Extract the [X, Y] coordinate from the center of the cell holding the provided text.  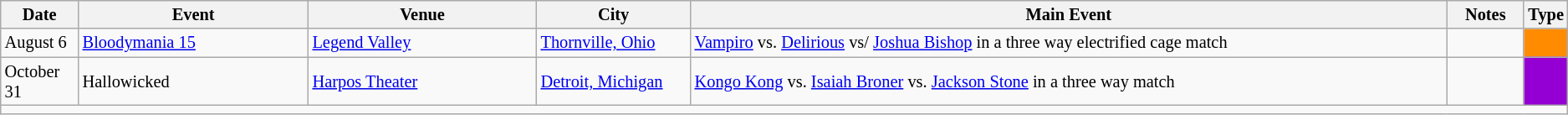
August 6 [40, 43]
Hallowicked [194, 81]
Venue [423, 14]
Kongo Kong vs. Isaiah Broner vs. Jackson Stone in a three way match [1069, 81]
Date [40, 14]
Detroit, Michigan [614, 81]
City [614, 14]
Main Event [1069, 14]
Vampiro vs. Delirious vs/ Joshua Bishop in a three way electrified cage match [1069, 43]
Type [1545, 14]
Harpos Theater [423, 81]
Thornville, Ohio [614, 43]
October 31 [40, 81]
Event [194, 14]
Legend Valley [423, 43]
Bloodymania 15 [194, 43]
Notes [1485, 14]
